Find where the given text appears and provide that cell's center as [x, y] coordinate. 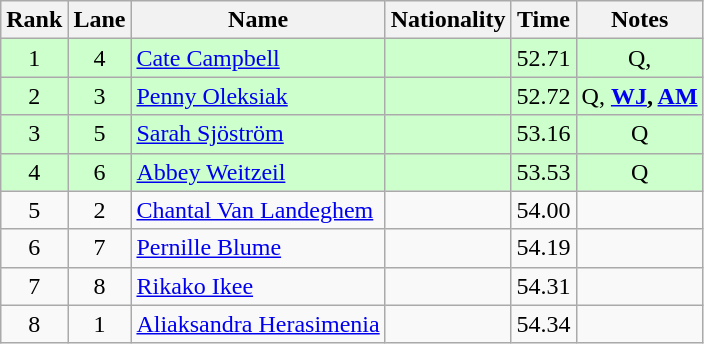
Aliaksandra Herasimenia [258, 324]
Name [258, 20]
Abbey Weitzeil [258, 172]
54.34 [544, 324]
Rank [34, 20]
Lane [100, 20]
Pernille Blume [258, 248]
Q, WJ, AM [640, 96]
Rikako Ikee [258, 286]
Notes [640, 20]
53.16 [544, 134]
Sarah Sjöström [258, 134]
Time [544, 20]
Nationality [448, 20]
52.71 [544, 58]
54.00 [544, 210]
Penny Oleksiak [258, 96]
54.19 [544, 248]
53.53 [544, 172]
Cate Campbell [258, 58]
Chantal Van Landeghem [258, 210]
Q, [640, 58]
52.72 [544, 96]
54.31 [544, 286]
